Output the (X, Y) coordinate of the center of the cell containing the given text.  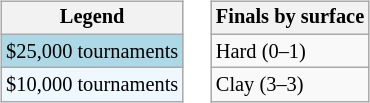
Hard (0–1) (290, 51)
Clay (3–3) (290, 85)
Legend (92, 18)
Finals by surface (290, 18)
$25,000 tournaments (92, 51)
$10,000 tournaments (92, 85)
